Search for the cell housing the specified text and yield its [x, y] center coordinate. 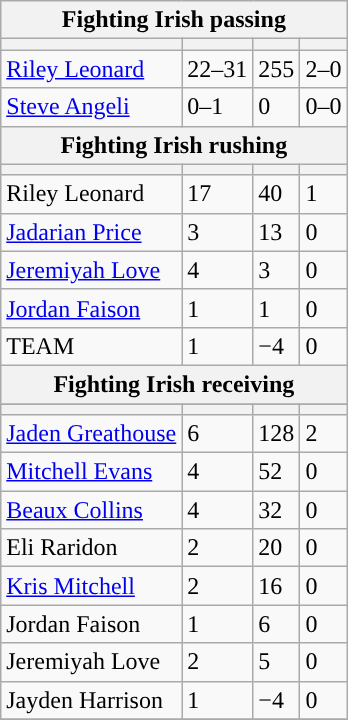
Eli Raridon [92, 548]
16 [276, 586]
Jayden Harrison [92, 700]
Jadarian Price [92, 232]
2–0 [324, 69]
40 [276, 194]
Mitchell Evans [92, 472]
Beaux Collins [92, 510]
5 [276, 662]
0–1 [218, 107]
17 [218, 194]
Kris Mitchell [92, 586]
Fighting Irish passing [174, 20]
255 [276, 69]
22–31 [218, 69]
13 [276, 232]
0–0 [324, 107]
20 [276, 548]
Fighting Irish receiving [174, 384]
Jaden Greathouse [92, 434]
32 [276, 510]
TEAM [92, 346]
Fighting Irish rushing [174, 145]
Steve Angeli [92, 107]
52 [276, 472]
128 [276, 434]
